Search for the cell housing the specified text and yield its (x, y) center coordinate. 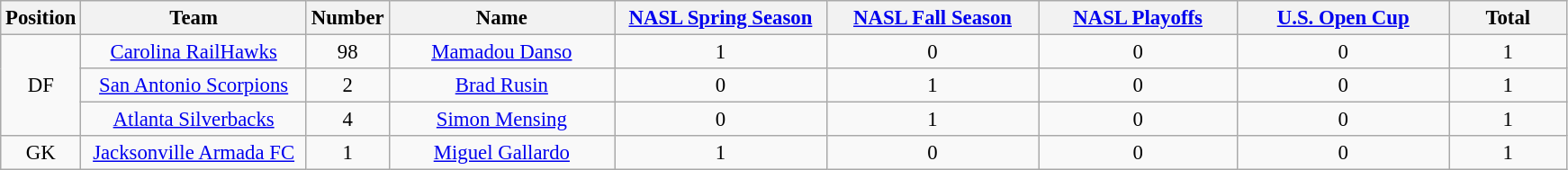
Team (194, 18)
U.S. Open Cup (1343, 18)
Mamadou Danso (502, 52)
2 (347, 85)
Brad Rusin (502, 85)
Number (347, 18)
Name (502, 18)
GK (41, 153)
4 (347, 120)
DF (41, 86)
Miguel Gallardo (502, 153)
Simon Mensing (502, 120)
Jacksonville Armada FC (194, 153)
NASL Playoffs (1138, 18)
Position (41, 18)
NASL Fall Season (933, 18)
Atlanta Silverbacks (194, 120)
NASL Spring Season (721, 18)
Carolina RailHawks (194, 52)
Total (1509, 18)
98 (347, 52)
San Antonio Scorpions (194, 85)
